Output the (X, Y) coordinate of the center of the cell containing the given text.  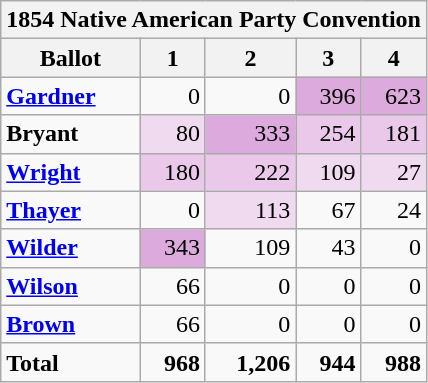
Gardner (70, 96)
67 (328, 210)
1 (172, 58)
4 (394, 58)
24 (394, 210)
Ballot (70, 58)
Thayer (70, 210)
80 (172, 134)
3 (328, 58)
181 (394, 134)
180 (172, 172)
944 (328, 362)
Wilson (70, 286)
222 (250, 172)
988 (394, 362)
Bryant (70, 134)
Brown (70, 324)
43 (328, 248)
Wright (70, 172)
113 (250, 210)
396 (328, 96)
333 (250, 134)
2 (250, 58)
343 (172, 248)
623 (394, 96)
Total (70, 362)
27 (394, 172)
1854 Native American Party Convention (214, 20)
1,206 (250, 362)
Wilder (70, 248)
968 (172, 362)
254 (328, 134)
